Output the (x, y) coordinate of the center of the cell containing the given text.  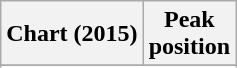
Peakposition (189, 34)
Chart (2015) (72, 34)
